Detect which cell encompasses the target text, then output its (X, Y) center coordinate. 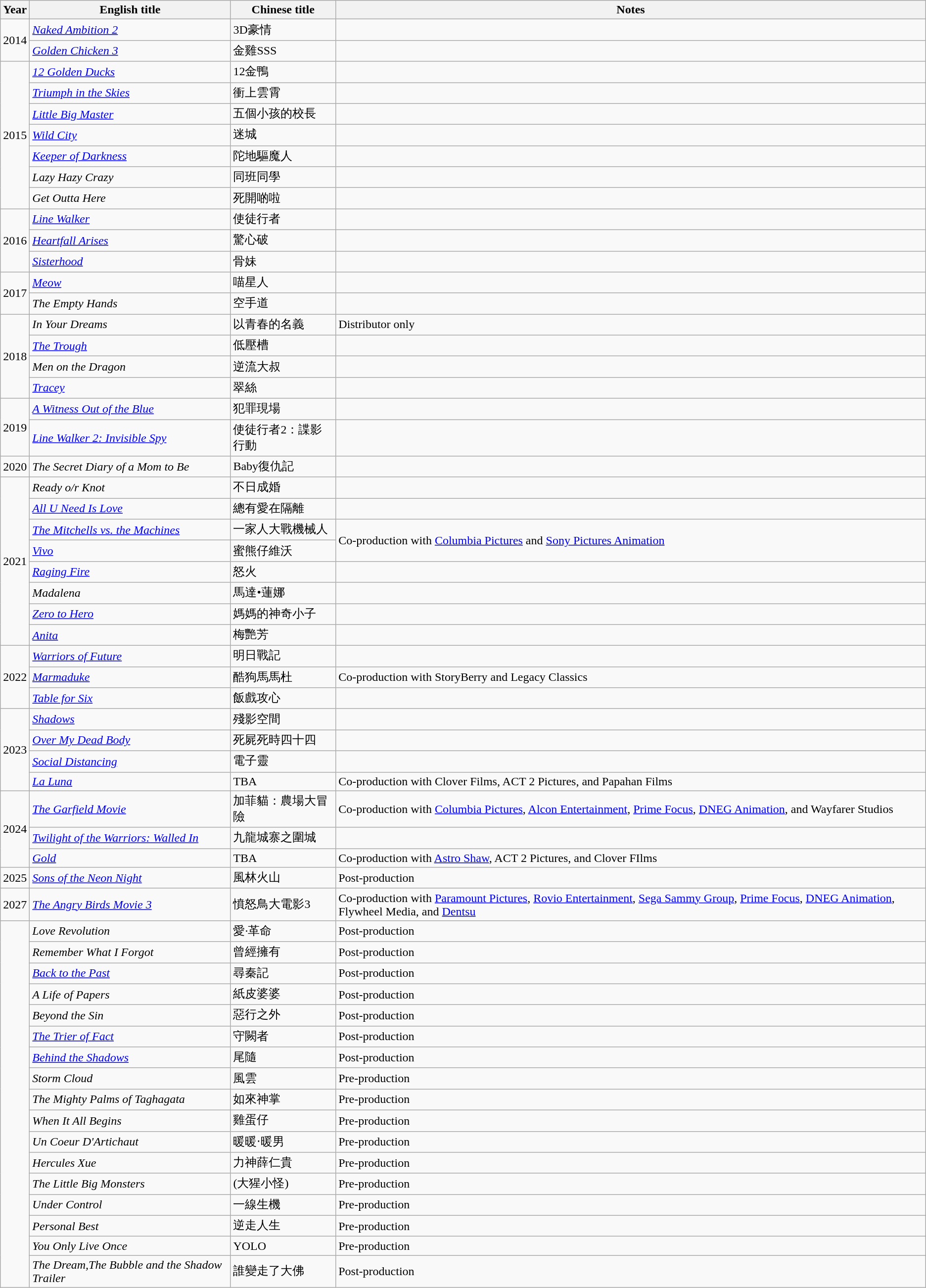
風雲 (283, 1079)
Lazy Hazy Crazy (130, 177)
Co-production with Columbia Pictures and Sony Pictures Animation (631, 540)
The Mitchells vs. the Machines (130, 529)
12金鴨 (283, 72)
飯戲攻心 (283, 699)
YOLO (283, 1246)
The Empty Hands (130, 304)
Co-production with Clover Films, ACT 2 Pictures, and Papahan Films (631, 781)
Chinese title (283, 10)
驚心破 (283, 240)
Un Coeur D'Artichaut (130, 1142)
尋秦記 (283, 974)
以青春的名義 (283, 325)
The Angry Birds Movie 3 (130, 905)
A Witness Out of the Blue (130, 409)
2027 (15, 905)
愛·革命 (283, 931)
In Your Dreams (130, 325)
使徒行者2：諜影行動 (283, 438)
2019 (15, 428)
加菲貓：農場大冒險 (283, 809)
犯罪現場 (283, 409)
Social Distancing (130, 761)
Shadows (130, 719)
空手道 (283, 304)
2022 (15, 677)
尾隨 (283, 1058)
2024 (15, 829)
翠絲 (283, 388)
12 Golden Ducks (130, 72)
Hercules Xue (130, 1163)
2021 (15, 561)
Back to the Past (130, 974)
逆走人生 (283, 1226)
2020 (15, 467)
When It All Begins (130, 1120)
Under Control (130, 1205)
誰變走了大佛 (283, 1272)
雞蛋仔 (283, 1120)
馬達•蓮娜 (283, 593)
喵星人 (283, 283)
Raging Fire (130, 572)
Madalena (130, 593)
Year (15, 10)
蜜熊仔維沃 (283, 551)
Tracey (130, 388)
Beyond the Sin (130, 1015)
Twilight of the Warriors: Walled In (130, 838)
(大猩小怪) (283, 1184)
低壓槽 (283, 345)
死屍死時四十四 (283, 740)
2015 (15, 135)
不日成婚 (283, 488)
總有愛在隔離 (283, 509)
死開啲啦 (283, 198)
Baby復仇記 (283, 467)
Anita (130, 635)
守闕者 (283, 1036)
暖暖‧暖男 (283, 1142)
五個小孩的校長 (283, 114)
2018 (15, 356)
La Luna (130, 781)
2025 (15, 878)
曾經擁有 (283, 952)
Behind the Shadows (130, 1058)
一線生機 (283, 1205)
Keeper of Darkness (130, 156)
一家人大戰機械人 (283, 529)
Heartfall Arises (130, 240)
Naked Ambition 2 (130, 30)
惡行之外 (283, 1015)
Golden Chicken 3 (130, 50)
Notes (631, 10)
九龍城寨之圍城 (283, 838)
The Garfield Movie (130, 809)
Little Big Master (130, 114)
骨妹 (283, 261)
明日戰記 (283, 656)
衝上雲霄 (283, 93)
Co-production with Columbia Pictures, Alcon Entertainment, Prime Focus, DNEG Animation, and Wayfarer Studios (631, 809)
紙皮婆婆 (283, 995)
The Secret Diary of a Mom to Be (130, 467)
3D豪情 (283, 30)
Warriors of Future (130, 656)
The Little Big Monsters (130, 1184)
Sisterhood (130, 261)
陀地驅魔人 (283, 156)
媽媽的神奇小子 (283, 615)
The Trier of Fact (130, 1036)
酷狗馬馬杜 (283, 677)
Co-production with Astro Shaw, ACT 2 Pictures, and Clover FIlms (631, 858)
風林火山 (283, 878)
Gold (130, 858)
English title (130, 10)
Vivo (130, 551)
Over My Dead Body (130, 740)
Line Walker 2: Invisible Spy (130, 438)
怒火 (283, 572)
Storm Cloud (130, 1079)
2016 (15, 240)
Get Outta Here (130, 198)
如來神掌 (283, 1099)
Co-production with StoryBerry and Legacy Classics (631, 677)
The Dream,The Bubble and the Shadow Trailer (130, 1272)
憤怒鳥大電影3 (283, 905)
Distributor only (631, 325)
Zero to Hero (130, 615)
You Only Live Once (130, 1246)
Sons of the Neon Night (130, 878)
Men on the Dragon (130, 367)
Ready o/r Knot (130, 488)
2014 (15, 41)
2017 (15, 293)
Remember What I Forgot (130, 952)
殘影空間 (283, 719)
The Mighty Palms of Taghagata (130, 1099)
力神薛仁貴 (283, 1163)
Triumph in the Skies (130, 93)
All U Need Is Love (130, 509)
Love Revolution (130, 931)
Co-production with Paramount Pictures, Rovio Entertainment, Sega Sammy Group, Prime Focus, DNEG Animation, Flywheel Media, and Dentsu (631, 905)
The Trough (130, 345)
Table for Six (130, 699)
Line Walker (130, 220)
2023 (15, 750)
逆流大叔 (283, 367)
梅艷芳 (283, 635)
Meow (130, 283)
Wild City (130, 136)
A Life of Papers (130, 995)
金雞SSS (283, 50)
電子靈 (283, 761)
迷城 (283, 136)
使徒行者 (283, 220)
Marmaduke (130, 677)
Personal Best (130, 1226)
同班同學 (283, 177)
